Provide the [x, y] coordinate of the cell's center where the given text is located.  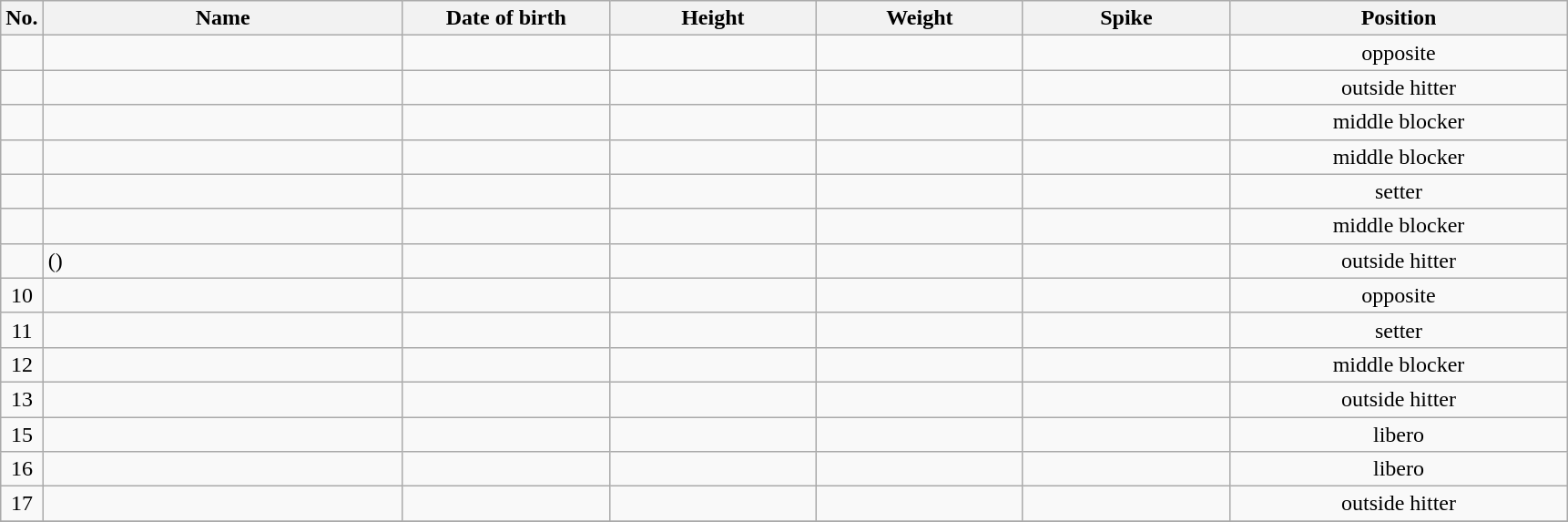
Position [1399, 18]
() [222, 261]
16 [22, 469]
12 [22, 364]
13 [22, 399]
No. [22, 18]
Name [222, 18]
Weight [920, 18]
10 [22, 295]
15 [22, 435]
Height [712, 18]
Date of birth [506, 18]
Spike [1125, 18]
11 [22, 330]
17 [22, 504]
